From the cell containing the given text, extract its center point as [x, y] coordinate. 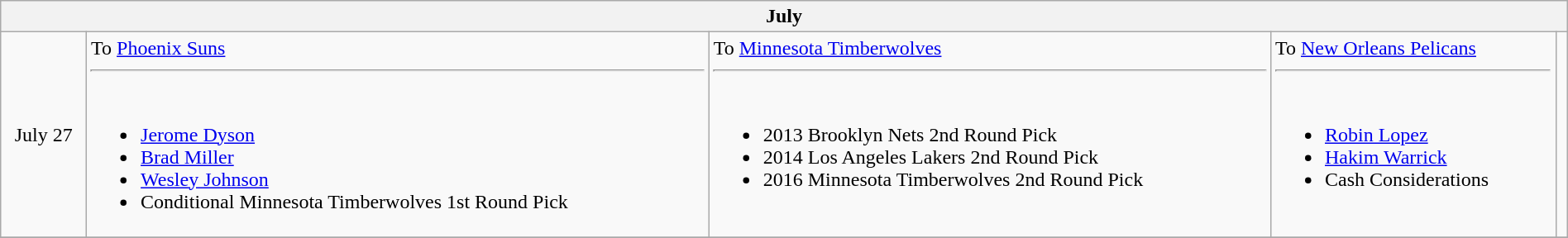
To Minnesota Timberwolves2013 Brooklyn Nets 2nd Round Pick2014 Los Angeles Lakers 2nd Round Pick2016 Minnesota Timberwolves 2nd Round Pick [989, 135]
To New Orleans PelicansRobin LopezHakim WarrickCash Considerations [1413, 135]
July [784, 17]
July 27 [44, 135]
To Phoenix SunsJerome DysonBrad MillerWesley JohnsonConditional Minnesota Timberwolves 1st Round Pick [399, 135]
